Provide the (X, Y) coordinate of the cell's center where the given text is located.  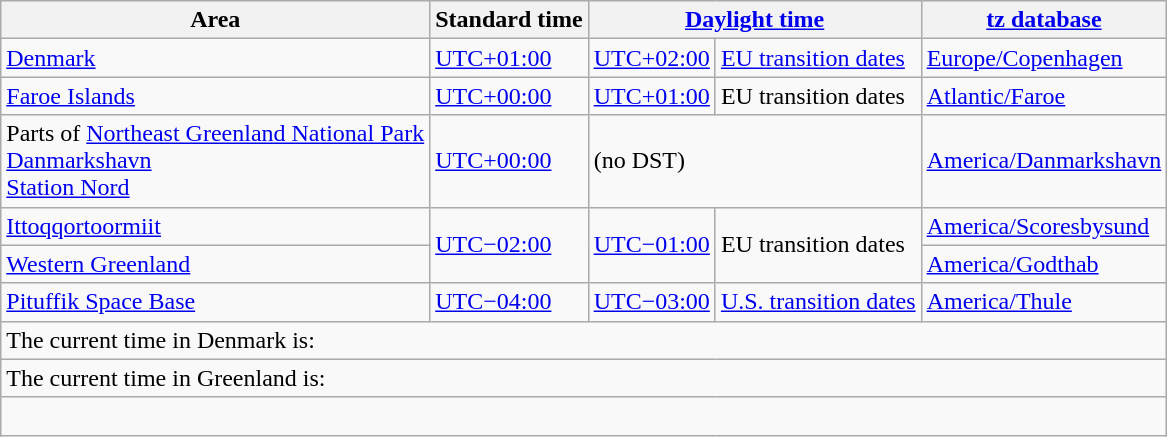
Daylight time (754, 20)
UTC+02:00 (652, 58)
UTC−02:00 (509, 245)
America/Scoresbysund (1044, 226)
tz database (1044, 20)
Standard time (509, 20)
Ittoqqortoormiit (216, 226)
Parts of Northeast Greenland National ParkDanmarkshavnStation Nord (216, 161)
Pituffik Space Base (216, 302)
America/Godthab (1044, 264)
America/Thule (1044, 302)
Atlantic/Faroe (1044, 96)
UTC−01:00 (652, 245)
UTC−03:00 (652, 302)
Denmark (216, 58)
U.S. transition dates (818, 302)
America/Danmarkshavn (1044, 161)
Area (216, 20)
Europe/Copenhagen (1044, 58)
The current time in Greenland is: (584, 378)
(no DST) (754, 161)
UTC−04:00 (509, 302)
The current time in Denmark is: (584, 340)
Western Greenland (216, 264)
Faroe Islands (216, 96)
